Scan for the cell matching the given text and deliver its (x, y) coordinate at center. 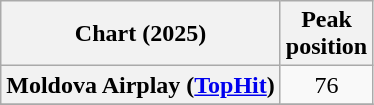
Chart (2025) (141, 34)
Moldova Airplay (TopHit) (141, 85)
76 (326, 85)
Peakposition (326, 34)
